Identify which cell holds the provided text, then report its (X, Y) central coordinate. 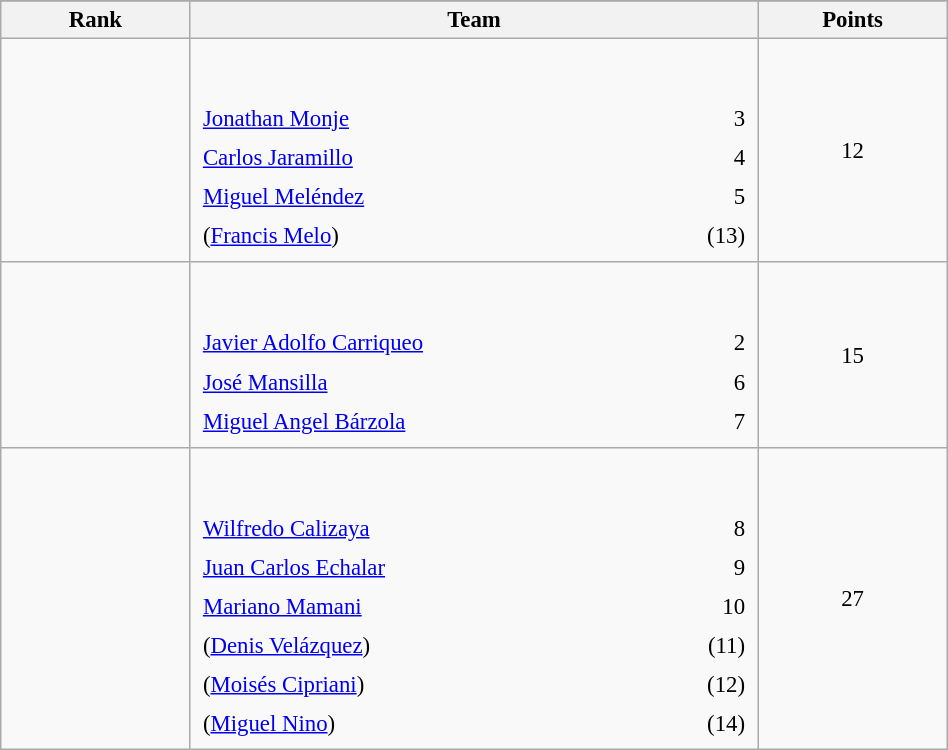
Mariano Mamani (418, 606)
Carlos Jaramillo (413, 158)
Points (852, 20)
Miguel Angel Bárzola (450, 421)
12 (852, 151)
Wilfredo Calizaya (418, 528)
4 (690, 158)
9 (695, 567)
(12) (695, 684)
7 (728, 421)
27 (852, 598)
Team (474, 20)
6 (728, 382)
Javier Adolfo Carriqueo 2 José Mansilla 6 Miguel Angel Bárzola 7 (474, 354)
8 (695, 528)
(14) (695, 723)
(Moisés Cipriani) (418, 684)
Wilfredo Calizaya 8 Juan Carlos Echalar 9 Mariano Mamani 10 (Denis Velázquez) (11) (Moisés Cipriani) (12) (Miguel Nino) (14) (474, 598)
(13) (690, 236)
Javier Adolfo Carriqueo (450, 343)
15 (852, 354)
Rank (96, 20)
2 (728, 343)
Jonathan Monje (413, 119)
10 (695, 606)
Juan Carlos Echalar (418, 567)
Miguel Meléndez (413, 197)
Jonathan Monje 3 Carlos Jaramillo 4 Miguel Meléndez 5 (Francis Melo) (13) (474, 151)
(11) (695, 645)
(Miguel Nino) (418, 723)
5 (690, 197)
(Francis Melo) (413, 236)
José Mansilla (450, 382)
(Denis Velázquez) (418, 645)
3 (690, 119)
